Pinpoint the cell where the given text exists, returning its [x, y] midpoint coordinate. 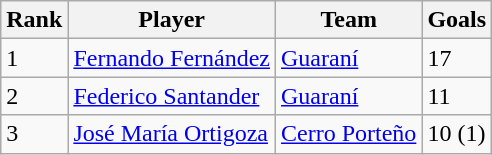
11 [457, 96]
Player [172, 20]
1 [34, 58]
Rank [34, 20]
José María Ortigoza [172, 134]
3 [34, 134]
Fernando Fernández [172, 58]
17 [457, 58]
Goals [457, 20]
10 (1) [457, 134]
2 [34, 96]
Federico Santander [172, 96]
Cerro Porteño [349, 134]
Team [349, 20]
